Determine the [x, y] coordinate at the center of the cell enclosing the given text.  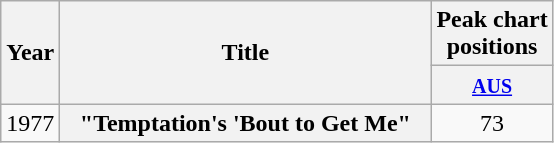
1977 [30, 123]
"Temptation's 'Bout to Get Me" [246, 123]
Year [30, 52]
Title [246, 52]
73 [492, 123]
AUS [492, 85]
Peak chartpositions [492, 34]
